Pinpoint the cell where the given text exists, returning its [X, Y] midpoint coordinate. 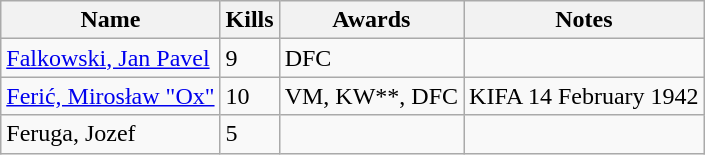
VM, KW**, DFC [371, 96]
Notes [584, 20]
Feruga, Jozef [110, 134]
Awards [371, 20]
DFC [371, 58]
9 [250, 58]
Name [110, 20]
KIFA 14 February 1942 [584, 96]
Kills [250, 20]
Ferić, Mirosław "Ox" [110, 96]
Falkowski, Jan Pavel [110, 58]
10 [250, 96]
5 [250, 134]
